Capture the cell that displays the provided text and extract its [X, Y] central coordinate. 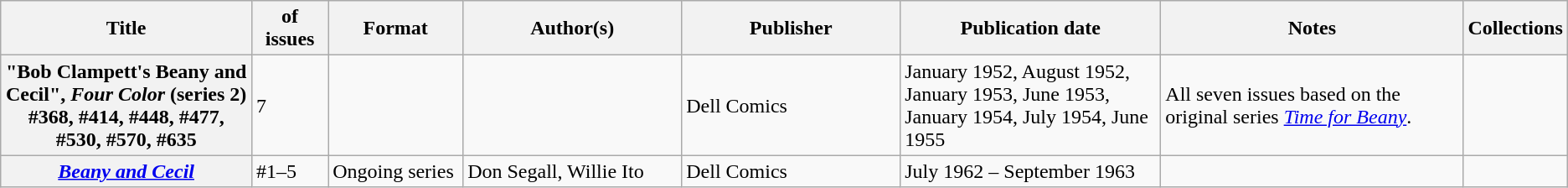
Publisher [791, 29]
Beany and Cecil [126, 171]
All seven issues based on the original series Time for Beany. [1312, 106]
Notes [1312, 29]
Title [126, 29]
Don Segall, Willie Ito [573, 171]
#1–5 [290, 171]
Collections [1515, 29]
"Bob Clampett's Beany and Cecil", Four Color (series 2) #368, #414, #448, #477, #530, #570, #635 [126, 106]
Author(s) [573, 29]
7 [290, 106]
Format [395, 29]
Ongoing series [395, 171]
Publication date [1030, 29]
of issues [290, 29]
July 1962 – September 1963 [1030, 171]
January 1952, August 1952, January 1953, June 1953, January 1954, July 1954, June 1955 [1030, 106]
